Capture the cell that displays the provided text and extract its (X, Y) central coordinate. 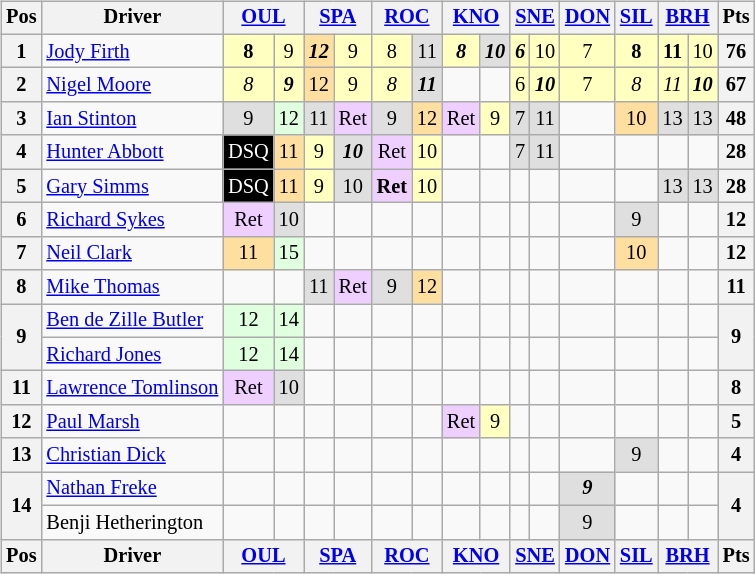
Nathan Freke (132, 489)
Ian Stinton (132, 119)
Nigel Moore (132, 85)
Lawrence Tomlinson (132, 388)
Benji Hetherington (132, 522)
Hunter Abbott (132, 152)
48 (736, 119)
2 (21, 85)
Ben de Zille Butler (132, 321)
Richard Jones (132, 354)
Christian Dick (132, 455)
Gary Simms (132, 186)
Jody Firth (132, 51)
67 (736, 85)
Paul Marsh (132, 422)
Richard Sykes (132, 220)
15 (289, 253)
1 (21, 51)
Neil Clark (132, 253)
76 (736, 51)
Mike Thomas (132, 287)
3 (21, 119)
